Return [X, Y] of the center of cell containing provided text 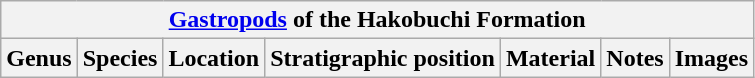
Location [214, 58]
Genus [39, 58]
Species [120, 58]
Material [550, 58]
Images [711, 58]
Stratigraphic position [383, 58]
Notes [635, 58]
Gastropods of the Hakobuchi Formation [378, 20]
